Detect which cell encompasses the target text, then output its [x, y] center coordinate. 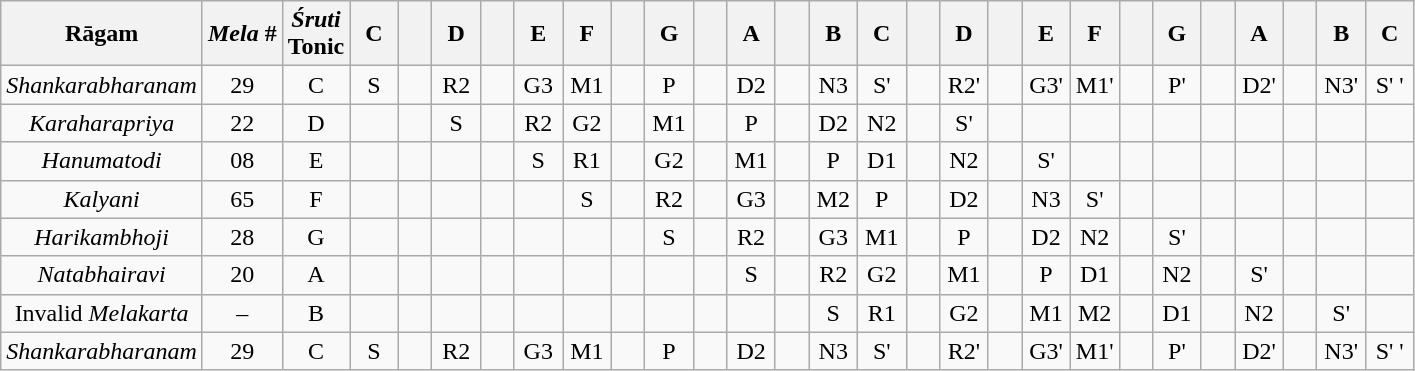
08 [242, 161]
– [242, 313]
22 [242, 123]
28 [242, 237]
Harikambhoji [102, 237]
Kalyani [102, 199]
Mela # [242, 34]
Karaharapriya [102, 123]
Rāgam [102, 34]
Natabhairavi [102, 275]
Invalid Melakarta [102, 313]
ŚrutiTonic [316, 34]
20 [242, 275]
65 [242, 199]
Hanumatodi [102, 161]
